Return the [x, y] coordinate for the center point of the cell that contains the specified text.  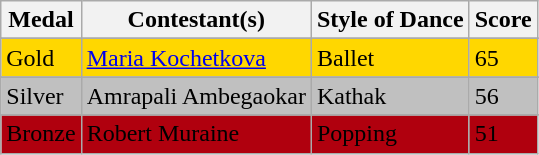
65 [503, 58]
Score [503, 20]
51 [503, 134]
Maria Kochetkova [196, 58]
Bronze [41, 134]
Silver [41, 96]
Contestant(s) [196, 20]
Kathak [390, 96]
56 [503, 96]
Ballet [390, 58]
Popping [390, 134]
Style of Dance [390, 20]
Amrapali Ambegaokar [196, 96]
Medal [41, 20]
Gold [41, 58]
Robert Muraine [196, 134]
